Provide the (x, y) coordinate of the cell's center where the given text is located.  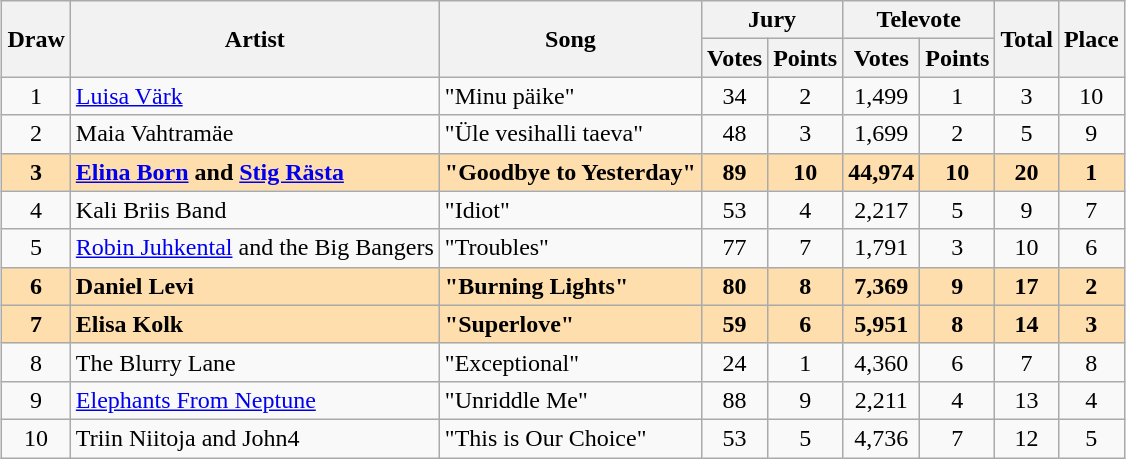
"Üle vesihalli taeva" (570, 134)
Kali Briis Band (254, 210)
4,360 (882, 362)
1,791 (882, 248)
Luisa Värk (254, 96)
"Superlove" (570, 324)
2,211 (882, 400)
14 (1027, 324)
"Unriddle Me" (570, 400)
Total (1027, 39)
"Burning Lights" (570, 286)
Artist (254, 39)
12 (1027, 438)
20 (1027, 172)
1,699 (882, 134)
89 (734, 172)
2,217 (882, 210)
Daniel Levi (254, 286)
Elephants From Neptune (254, 400)
5,951 (882, 324)
7,369 (882, 286)
48 (734, 134)
24 (734, 362)
Elina Born and Stig Rästa (254, 172)
80 (734, 286)
59 (734, 324)
34 (734, 96)
"Exceptional" (570, 362)
"Minu päike" (570, 96)
Song (570, 39)
Televote (919, 20)
88 (734, 400)
77 (734, 248)
The Blurry Lane (254, 362)
"Troubles" (570, 248)
Maia Vahtramäe (254, 134)
"Idiot" (570, 210)
17 (1027, 286)
Place (1091, 39)
Triin Niitoja and John4 (254, 438)
Elisa Kolk (254, 324)
Jury (772, 20)
13 (1027, 400)
"This is Our Choice" (570, 438)
Robin Juhkental and the Big Bangers (254, 248)
"Goodbye to Yesterday" (570, 172)
44,974 (882, 172)
4,736 (882, 438)
Draw (36, 39)
1,499 (882, 96)
